From the cell containing the given text, extract its center point as [X, Y] coordinate. 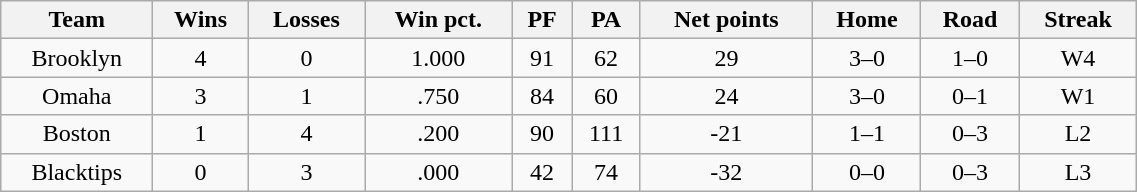
L2 [1078, 134]
.000 [438, 172]
Brooklyn [77, 58]
Road [970, 20]
Net points [726, 20]
L3 [1078, 172]
PA [606, 20]
84 [542, 96]
.200 [438, 134]
Wins [201, 20]
29 [726, 58]
42 [542, 172]
Streak [1078, 20]
1–1 [867, 134]
60 [606, 96]
Blacktips [77, 172]
-21 [726, 134]
Boston [77, 134]
Omaha [77, 96]
91 [542, 58]
W1 [1078, 96]
PF [542, 20]
-32 [726, 172]
74 [606, 172]
Home [867, 20]
Win pct. [438, 20]
Team [77, 20]
24 [726, 96]
111 [606, 134]
0–1 [970, 96]
W4 [1078, 58]
62 [606, 58]
.750 [438, 96]
0–0 [867, 172]
90 [542, 134]
Losses [306, 20]
1–0 [970, 58]
1.000 [438, 58]
